Locate the cell with the specified text and output its [x, y] center coordinate. 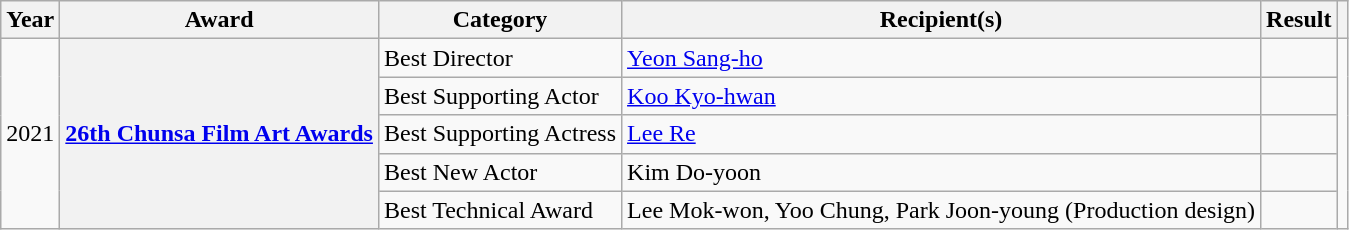
Best New Actor [500, 172]
Best Supporting Actor [500, 96]
Best Director [500, 58]
Kim Do-yoon [942, 172]
Lee Re [942, 134]
Year [30, 20]
Lee Mok-won, Yoo Chung, Park Joon-young (Production design) [942, 210]
Yeon Sang-ho [942, 58]
2021 [30, 134]
Koo Kyo-hwan [942, 96]
Best Supporting Actress [500, 134]
26th Chunsa Film Art Awards [220, 134]
Best Technical Award [500, 210]
Award [220, 20]
Category [500, 20]
Recipient(s) [942, 20]
Result [1299, 20]
